Capture the cell that displays the provided text and extract its (X, Y) central coordinate. 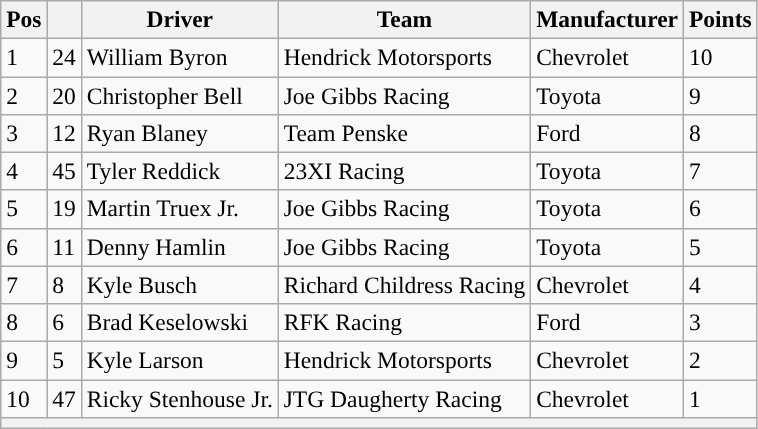
Martin Truex Jr. (180, 209)
JTG Daugherty Racing (404, 398)
Driver (180, 19)
Points (720, 19)
47 (64, 398)
Christopher Bell (180, 95)
Kyle Busch (180, 285)
12 (64, 133)
Ricky Stenhouse Jr. (180, 398)
19 (64, 209)
Ryan Blaney (180, 133)
20 (64, 95)
11 (64, 247)
William Byron (180, 57)
Denny Hamlin (180, 247)
Team (404, 19)
24 (64, 57)
23XI Racing (404, 171)
Richard Childress Racing (404, 285)
Brad Keselowski (180, 322)
Manufacturer (608, 19)
Kyle Larson (180, 360)
RFK Racing (404, 322)
45 (64, 171)
Team Penske (404, 133)
Pos (24, 19)
Tyler Reddick (180, 171)
